Locate the cell with the specified text and output its [X, Y] center coordinate. 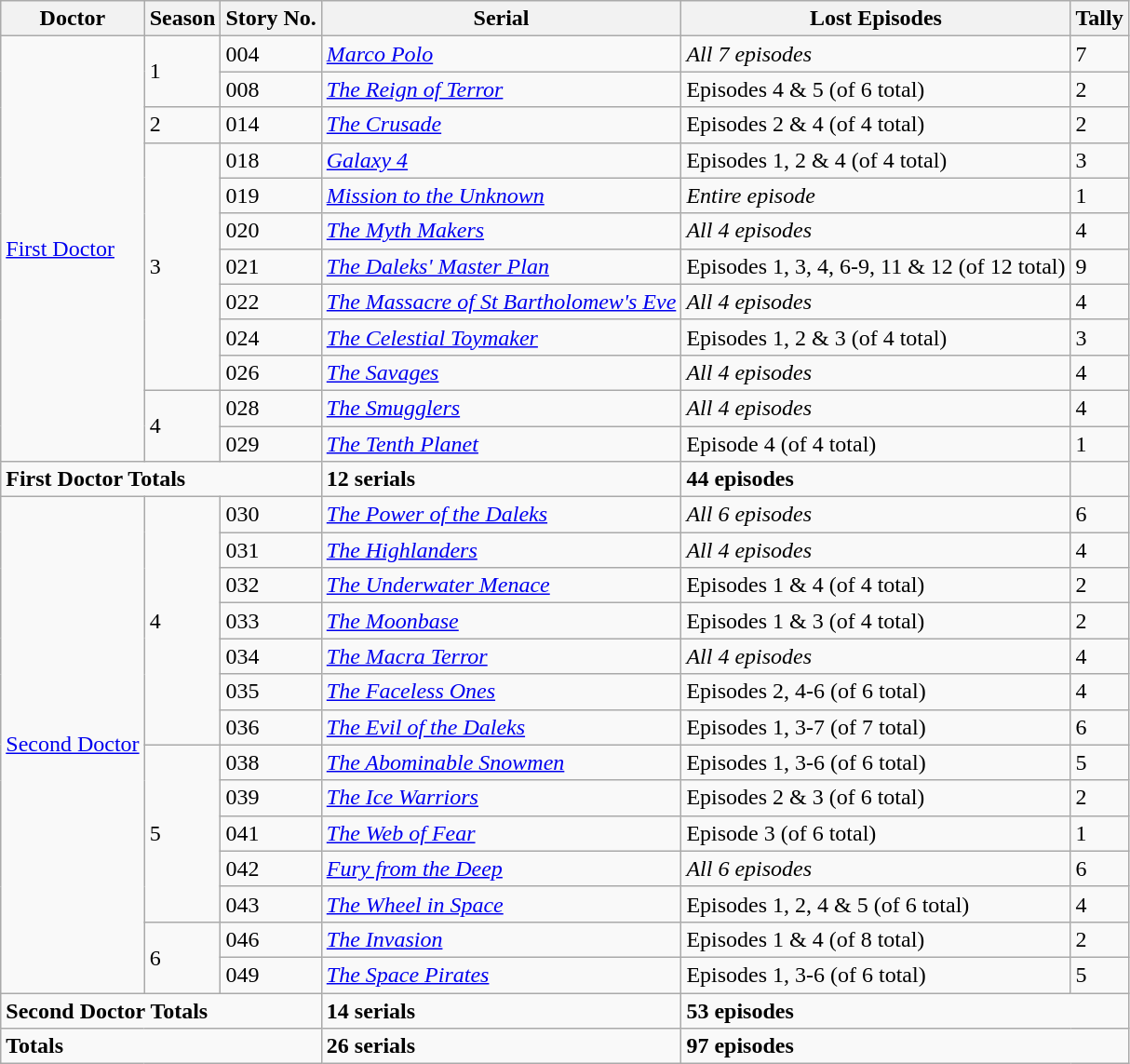
Episode 4 (of 4 total) [876, 444]
Episodes 2 & 4 (of 4 total) [876, 125]
The Moonbase [501, 621]
14 serials [501, 1010]
Episodes 1 & 4 (of 4 total) [876, 586]
034 [271, 656]
12 serials [501, 479]
The Myth Makers [501, 231]
020 [271, 231]
9 [1099, 266]
The Evil of the Daleks [501, 727]
Doctor [73, 19]
041 [271, 833]
The Web of Fear [501, 833]
The Underwater Menace [501, 586]
035 [271, 692]
Season [182, 19]
7 [1099, 54]
Episodes 1, 3-7 (of 7 total) [876, 727]
049 [271, 975]
Episodes 1 & 4 (of 8 total) [876, 939]
018 [271, 160]
The Celestial Toymaker [501, 337]
004 [271, 54]
97 episodes [905, 1046]
Second Doctor [73, 745]
44 episodes [876, 479]
The Power of the Daleks [501, 515]
All 7 episodes [876, 54]
032 [271, 586]
Serial [501, 19]
014 [271, 125]
028 [271, 408]
First Doctor Totals [162, 479]
Entire episode [876, 195]
042 [271, 869]
The Abominable Snowmen [501, 762]
Episodes 1, 2, 4 & 5 (of 6 total) [876, 904]
The Savages [501, 372]
Episodes 2 & 3 (of 6 total) [876, 798]
The Ice Warriors [501, 798]
The Reign of Terror [501, 89]
038 [271, 762]
Tally [1099, 19]
The Tenth Planet [501, 444]
Fury from the Deep [501, 869]
Episodes 2, 4-6 (of 6 total) [876, 692]
031 [271, 550]
Episodes 1, 2 & 4 (of 4 total) [876, 160]
039 [271, 798]
Lost Episodes [876, 19]
Episodes 1 & 3 (of 4 total) [876, 621]
53 episodes [905, 1010]
First Doctor [73, 249]
030 [271, 515]
The Massacre of St Bartholomew's Eve [501, 302]
The Daleks' Master Plan [501, 266]
Episodes 4 & 5 (of 6 total) [876, 89]
008 [271, 89]
036 [271, 727]
The Highlanders [501, 550]
The Crusade [501, 125]
029 [271, 444]
019 [271, 195]
Second Doctor Totals [162, 1010]
Episode 3 (of 6 total) [876, 833]
26 serials [501, 1046]
024 [271, 337]
Episodes 1, 2 & 3 (of 4 total) [876, 337]
The Macra Terror [501, 656]
022 [271, 302]
026 [271, 372]
The Faceless Ones [501, 692]
The Invasion [501, 939]
Galaxy 4 [501, 160]
033 [271, 621]
The Wheel in Space [501, 904]
046 [271, 939]
Mission to the Unknown [501, 195]
Marco Polo [501, 54]
Story No. [271, 19]
The Space Pirates [501, 975]
021 [271, 266]
The Smugglers [501, 408]
Episodes 1, 3, 4, 6-9, 11 & 12 (of 12 total) [876, 266]
Totals [162, 1046]
043 [271, 904]
